Extract the (X, Y) coordinate from the center of the cell holding the provided text.  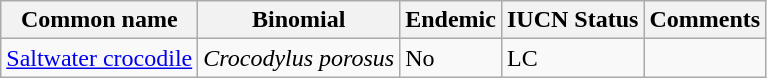
LC (572, 58)
No (451, 58)
Binomial (299, 20)
IUCN Status (572, 20)
Comments (705, 20)
Common name (100, 20)
Endemic (451, 20)
Crocodylus porosus (299, 58)
Saltwater crocodile (100, 58)
